For the text-containing cell, return its midpoint in [x, y] coordinate format. 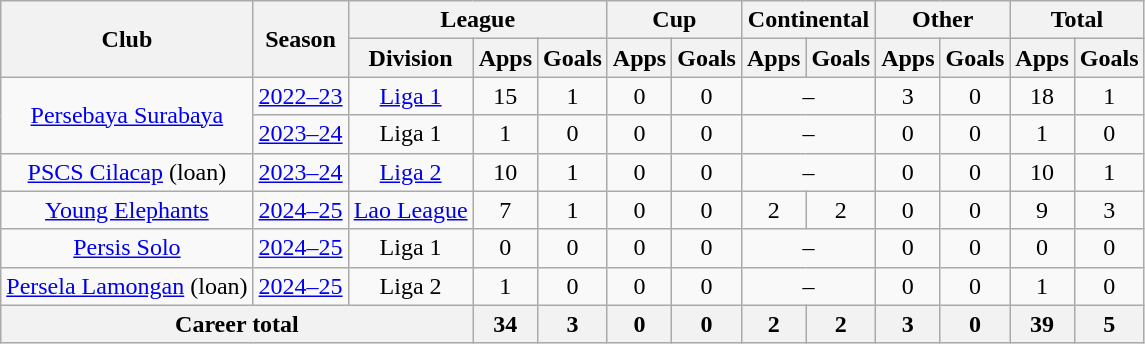
Lao League [410, 210]
League [478, 20]
Other [943, 20]
Career total [237, 324]
Season [300, 39]
Continental [808, 20]
Persis Solo [127, 248]
Total [1077, 20]
5 [1109, 324]
39 [1042, 324]
7 [505, 210]
15 [505, 96]
Division [410, 58]
18 [1042, 96]
9 [1042, 210]
Club [127, 39]
Persela Lamongan (loan) [127, 286]
34 [505, 324]
2022–23 [300, 96]
Cup [674, 20]
PSCS Cilacap (loan) [127, 172]
Persebaya Surabaya [127, 115]
Young Elephants [127, 210]
